Capture the cell that displays the provided text and extract its (X, Y) central coordinate. 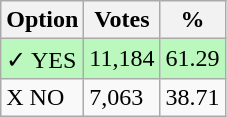
Votes (122, 20)
61.29 (192, 59)
X NO (42, 97)
7,063 (122, 97)
11,184 (122, 59)
✓ YES (42, 59)
% (192, 20)
Option (42, 20)
38.71 (192, 97)
